From the cell containing the given text, extract its center point as [x, y] coordinate. 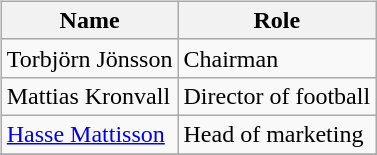
Torbjörn Jönsson [90, 58]
Mattias Kronvall [90, 96]
Role [277, 20]
Name [90, 20]
Director of football [277, 96]
Head of marketing [277, 134]
Chairman [277, 58]
Hasse Mattisson [90, 134]
